Return the (X, Y) coordinate for the center point of the cell that contains the specified text.  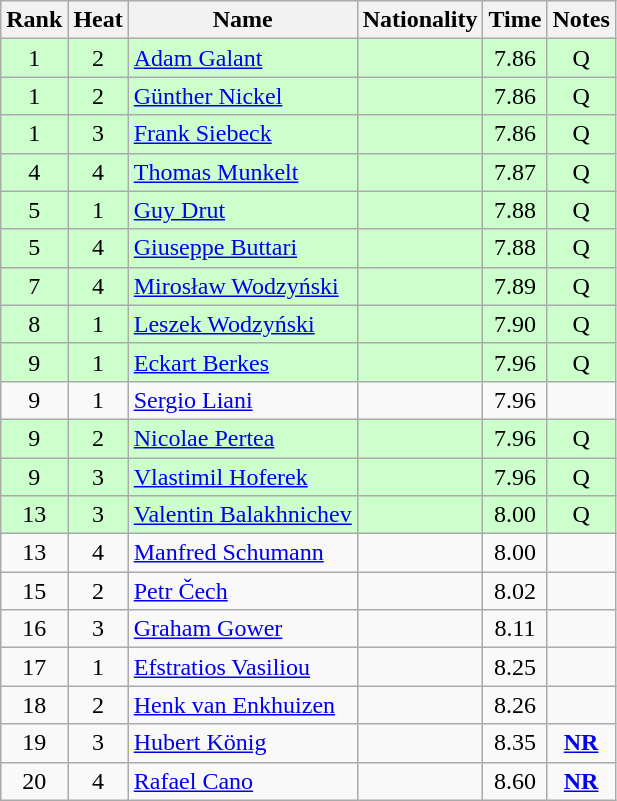
8.35 (515, 743)
Graham Gower (242, 629)
20 (34, 781)
Petr Čech (242, 591)
16 (34, 629)
17 (34, 667)
Eckart Berkes (242, 362)
Frank Siebeck (242, 134)
18 (34, 705)
Giuseppe Buttari (242, 248)
Nicolae Pertea (242, 438)
7.90 (515, 324)
Efstratios Vasiliou (242, 667)
7 (34, 286)
Guy Drut (242, 210)
Time (515, 20)
Vlastimil Hoferek (242, 477)
Leszek Wodzyński (242, 324)
8.26 (515, 705)
15 (34, 591)
Nationality (420, 20)
Thomas Munkelt (242, 172)
8.02 (515, 591)
8.60 (515, 781)
19 (34, 743)
Rank (34, 20)
8 (34, 324)
Valentin Balakhnichev (242, 515)
Manfred Schumann (242, 553)
Rafael Cano (242, 781)
7.87 (515, 172)
Mirosław Wodzyński (242, 286)
8.11 (515, 629)
Notes (581, 20)
Hubert König (242, 743)
7.89 (515, 286)
Heat (98, 20)
Name (242, 20)
Sergio Liani (242, 400)
8.25 (515, 667)
Henk van Enkhuizen (242, 705)
Günther Nickel (242, 96)
Adam Galant (242, 58)
